Extract the (X, Y) coordinate from the center of the cell holding the provided text.  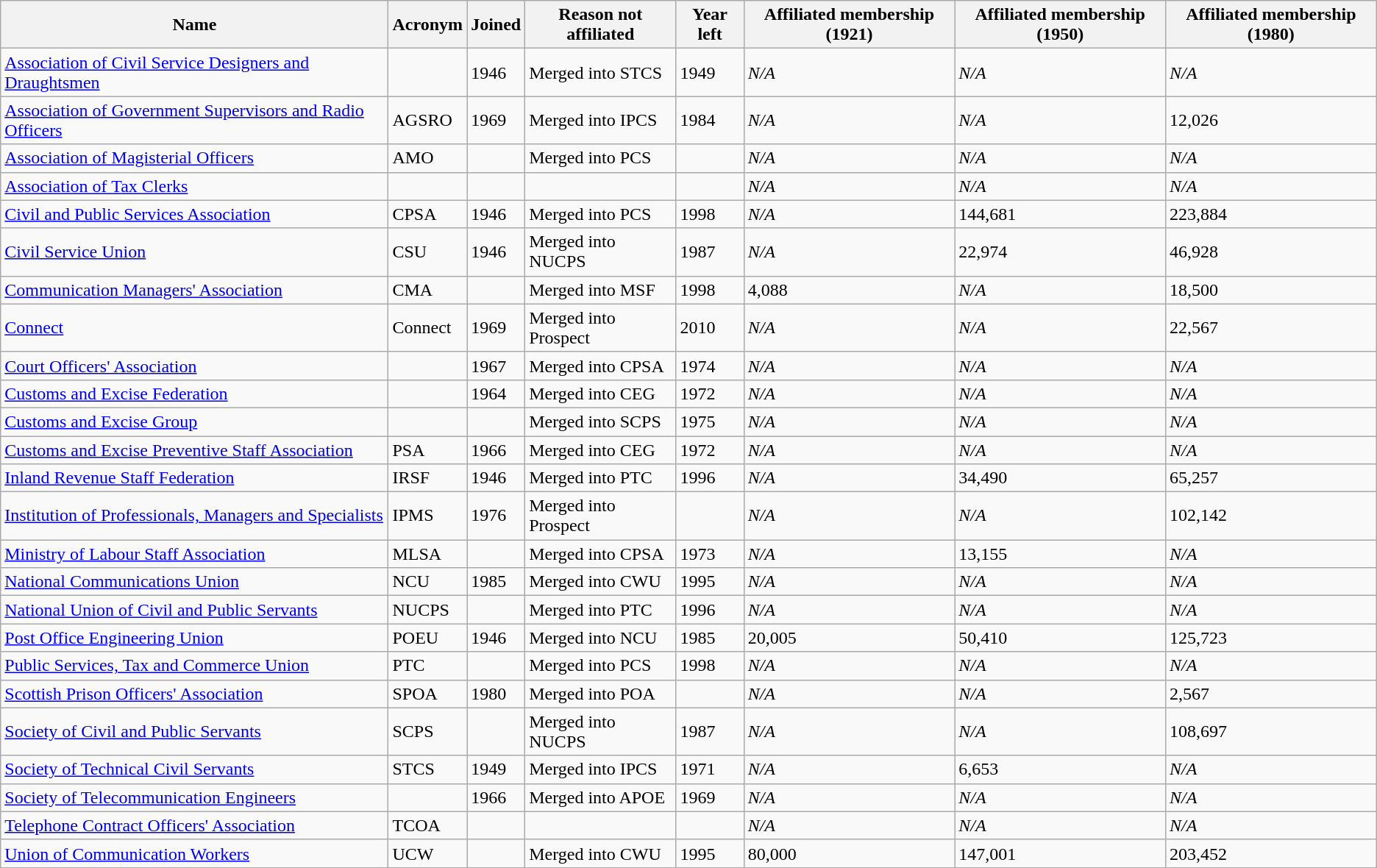
6,653 (1061, 769)
1964 (496, 394)
34,490 (1061, 478)
13,155 (1061, 554)
Customs and Excise Preventive Staff Association (194, 449)
Customs and Excise Group (194, 421)
Reason not affiliated (600, 25)
Telephone Contract Officers' Association (194, 825)
2010 (710, 328)
UCW (428, 853)
Merged into SCPS (600, 421)
Acronym (428, 25)
Communication Managers' Association (194, 290)
144,681 (1061, 214)
Association of Civil Service Designers and Draughtsmen (194, 72)
Year left (710, 25)
IPMS (428, 516)
Court Officers' Association (194, 366)
223,884 (1271, 214)
1974 (710, 366)
Joined (496, 25)
IRSF (428, 478)
Scottish Prison Officers' Association (194, 694)
Association of Magisterial Officers (194, 158)
Customs and Excise Federation (194, 394)
Society of Telecommunication Engineers (194, 797)
Name (194, 25)
22,567 (1271, 328)
1973 (710, 554)
Association of Tax Clerks (194, 186)
CPSA (428, 214)
PTC (428, 666)
National Communications Union (194, 582)
Civil Service Union (194, 252)
Institution of Professionals, Managers and Specialists (194, 516)
203,452 (1271, 853)
1967 (496, 366)
Union of Communication Workers (194, 853)
1984 (710, 121)
SPOA (428, 694)
STCS (428, 769)
1980 (496, 694)
National Union of Civil and Public Servants (194, 610)
12,026 (1271, 121)
MLSA (428, 554)
Merged into APOE (600, 797)
2,567 (1271, 694)
80,000 (849, 853)
Public Services, Tax and Commerce Union (194, 666)
50,410 (1061, 638)
CSU (428, 252)
Merged into POA (600, 694)
Society of Technical Civil Servants (194, 769)
Society of Civil and Public Servants (194, 731)
CMA (428, 290)
TCOA (428, 825)
Merged into NCU (600, 638)
46,928 (1271, 252)
PSA (428, 449)
65,257 (1271, 478)
Merged into MSF (600, 290)
Affiliated membership (1980) (1271, 25)
22,974 (1061, 252)
Inland Revenue Staff Federation (194, 478)
NCU (428, 582)
1975 (710, 421)
AGSRO (428, 121)
4,088 (849, 290)
POEU (428, 638)
125,723 (1271, 638)
147,001 (1061, 853)
Affiliated membership (1921) (849, 25)
20,005 (849, 638)
Association of Government Supervisors and Radio Officers (194, 121)
Merged into STCS (600, 72)
1976 (496, 516)
102,142 (1271, 516)
SCPS (428, 731)
1971 (710, 769)
Ministry of Labour Staff Association (194, 554)
Affiliated membership (1950) (1061, 25)
108,697 (1271, 731)
Civil and Public Services Association (194, 214)
AMO (428, 158)
NUCPS (428, 610)
18,500 (1271, 290)
Post Office Engineering Union (194, 638)
